Determine the [x, y] coordinate at the center of the cell enclosing the given text.  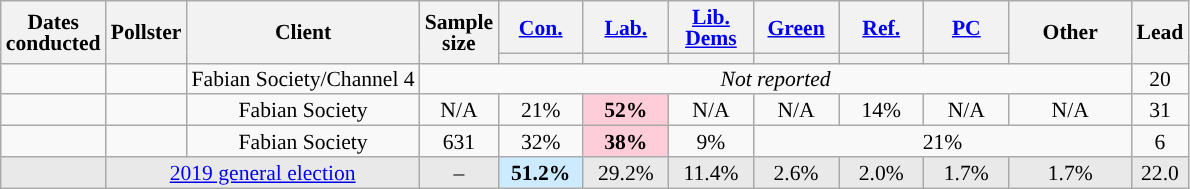
Other [1070, 32]
Lab. [626, 27]
Client [302, 32]
Lead [1160, 32]
Samplesize [459, 32]
Ref. [882, 27]
22.0 [1160, 172]
14% [882, 110]
631 [459, 142]
2019 general election [263, 172]
31 [1160, 110]
Pollster [146, 32]
Green [796, 27]
Datesconducted [54, 32]
29.2% [626, 172]
52% [626, 110]
51.2% [540, 172]
2.0% [882, 172]
11.4% [710, 172]
Con. [540, 27]
Not reported [776, 78]
6 [1160, 142]
9% [710, 142]
20 [1160, 78]
Fabian Society/Channel 4 [302, 78]
– [459, 172]
Lib. Dems [710, 27]
2.6% [796, 172]
PC [966, 27]
32% [540, 142]
38% [626, 142]
